Determine the (X, Y) coordinate at the center of the cell enclosing the given text.  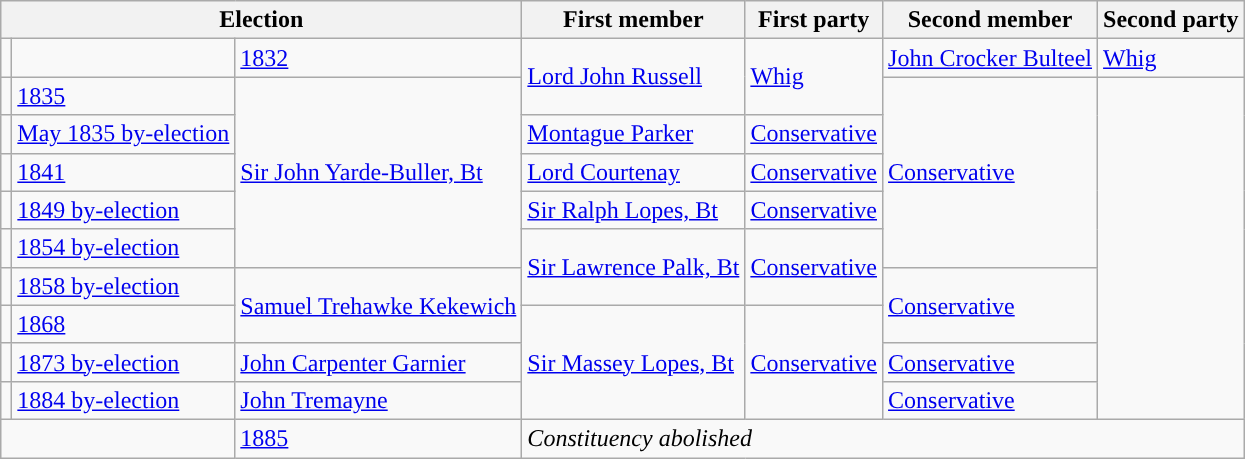
1854 by-election (124, 248)
Lord John Russell (634, 77)
Sir Ralph Lopes, Bt (634, 210)
1868 (124, 324)
Election (262, 20)
1858 by-election (124, 286)
Sir Lawrence Palk, Bt (634, 267)
John Carpenter Garnier (378, 362)
Sir Massey Lopes, Bt (634, 362)
Sir John Yarde-Buller, Bt (378, 172)
1835 (124, 96)
Second member (990, 20)
Samuel Trehawke Kekewich (378, 305)
John Tremayne (378, 400)
1841 (124, 172)
Lord Courtenay (634, 172)
First member (634, 20)
1884 by-election (124, 400)
Constituency abolished (883, 438)
First party (814, 20)
1885 (378, 438)
Montague Parker (634, 134)
1873 by-election (124, 362)
May 1835 by-election (124, 134)
1832 (378, 58)
John Crocker Bulteel (990, 58)
Second party (1171, 20)
1849 by-election (124, 210)
